Capture the cell that displays the provided text and extract its (x, y) central coordinate. 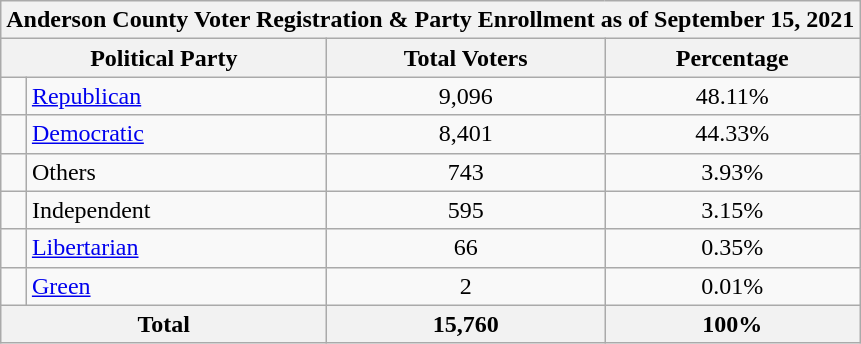
0.01% (732, 286)
Independent (176, 210)
0.35% (732, 248)
9,096 (466, 96)
44.33% (732, 134)
Libertarian (176, 248)
Total Voters (466, 58)
3.93% (732, 172)
Green (176, 286)
100% (732, 324)
2 (466, 286)
Percentage (732, 58)
Others (176, 172)
3.15% (732, 210)
Republican (176, 96)
15,760 (466, 324)
743 (466, 172)
Total (164, 324)
Anderson County Voter Registration & Party Enrollment as of September 15, 2021 (430, 20)
Political Party (164, 58)
Democratic (176, 134)
48.11% (732, 96)
8,401 (466, 134)
66 (466, 248)
595 (466, 210)
